Search for the cell housing the specified text and yield its [x, y] center coordinate. 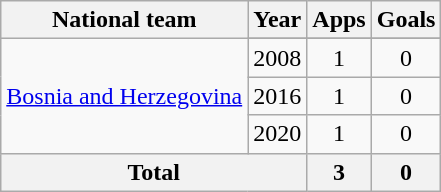
2020 [278, 134]
Goals [406, 20]
Total [154, 172]
3 [339, 172]
2016 [278, 96]
Apps [339, 20]
2008 [278, 58]
National team [124, 20]
Bosnia and Herzegovina [124, 96]
Year [278, 20]
